Detect which cell encompasses the target text, then output its (X, Y) center coordinate. 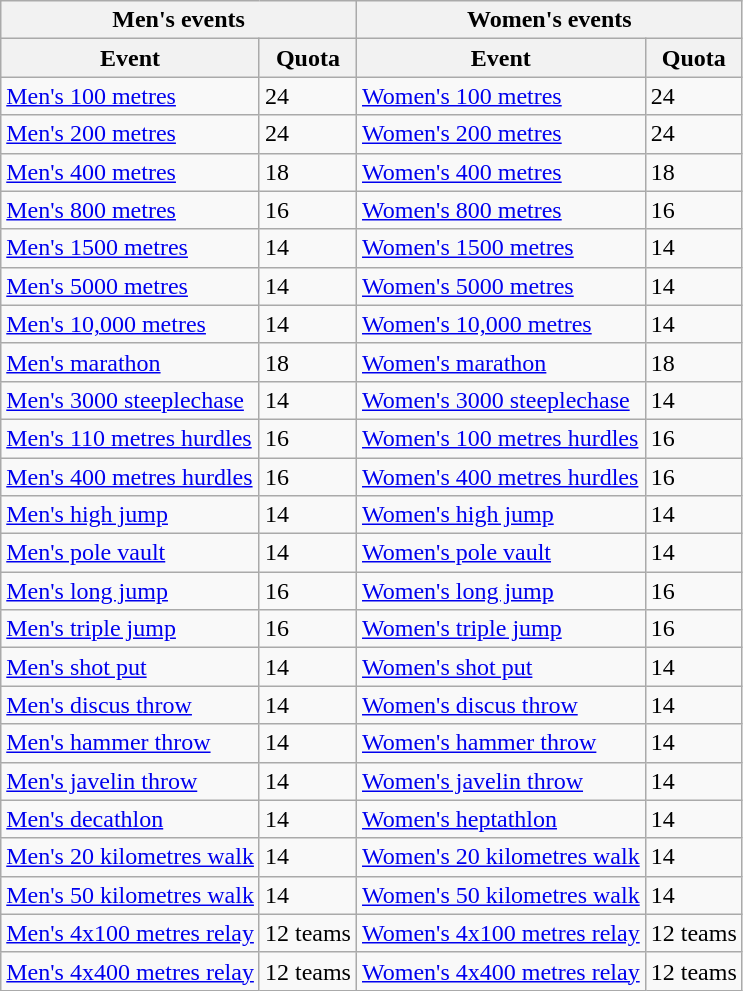
Women's triple jump (500, 629)
Women's 50 kilometres walk (500, 895)
Men's 50 kilometres walk (130, 895)
Men's 200 metres (130, 134)
Women's 100 metres (500, 96)
Men's 3000 steeplechase (130, 400)
Women's pole vault (500, 553)
Women's 4x100 metres relay (500, 933)
Men's 110 metres hurdles (130, 438)
Women's discus throw (500, 705)
Men's shot put (130, 667)
Women's 10,000 metres (500, 324)
Men's decathlon (130, 819)
Men's discus throw (130, 705)
Women's 5000 metres (500, 286)
Men's 800 metres (130, 210)
Men's 4x100 metres relay (130, 933)
Men's 5000 metres (130, 286)
Women's 800 metres (500, 210)
Women's heptathlon (500, 819)
Men's marathon (130, 362)
Women's 3000 steeplechase (500, 400)
Women's events (549, 20)
Women's high jump (500, 515)
Men's triple jump (130, 629)
Women's hammer throw (500, 743)
Women's 1500 metres (500, 248)
Men's 400 metres (130, 172)
Women's 4x400 metres relay (500, 971)
Women's long jump (500, 591)
Men's 20 kilometres walk (130, 857)
Women's 400 metres (500, 172)
Men's javelin throw (130, 781)
Women's 20 kilometres walk (500, 857)
Men's 100 metres (130, 96)
Men's hammer throw (130, 743)
Women's 100 metres hurdles (500, 438)
Women's 200 metres (500, 134)
Men's 1500 metres (130, 248)
Men's long jump (130, 591)
Women's javelin throw (500, 781)
Women's marathon (500, 362)
Men's high jump (130, 515)
Men's pole vault (130, 553)
Women's 400 metres hurdles (500, 477)
Men's events (179, 20)
Women's shot put (500, 667)
Men's 400 metres hurdles (130, 477)
Men's 4x400 metres relay (130, 971)
Men's 10,000 metres (130, 324)
